Return the (x, y) coordinate for the center point of the cell that contains the specified text.  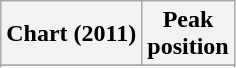
Peakposition (188, 34)
Chart (2011) (72, 34)
